Locate the cell with the specified text and output its (X, Y) center coordinate. 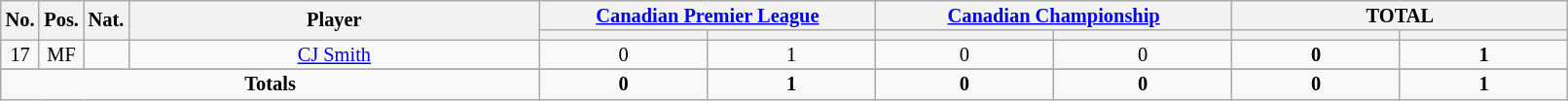
Pos. (60, 19)
17 (20, 54)
Totals (271, 84)
No. (20, 19)
CJ Smith (334, 54)
Canadian Championship (1053, 16)
MF (60, 54)
Nat. (106, 19)
Canadian Premier League (707, 16)
TOTAL (1400, 16)
Player (334, 19)
